Identify which cell holds the provided text, then report its [x, y] central coordinate. 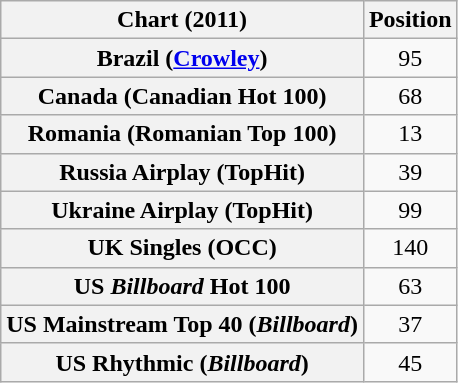
US Billboard Hot 100 [182, 286]
37 [410, 324]
Russia Airplay (TopHit) [182, 172]
Brazil (Crowley) [182, 58]
Canada (Canadian Hot 100) [182, 96]
63 [410, 286]
95 [410, 58]
Chart (2011) [182, 20]
39 [410, 172]
13 [410, 134]
45 [410, 362]
Ukraine Airplay (TopHit) [182, 210]
99 [410, 210]
US Rhythmic (Billboard) [182, 362]
Romania (Romanian Top 100) [182, 134]
UK Singles (OCC) [182, 248]
US Mainstream Top 40 (Billboard) [182, 324]
68 [410, 96]
Position [410, 20]
140 [410, 248]
